Detect which cell encompasses the target text, then output its (X, Y) center coordinate. 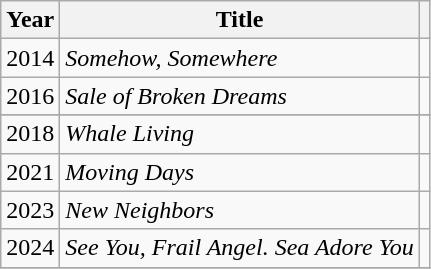
Title (240, 20)
2024 (30, 248)
2018 (30, 134)
2016 (30, 96)
2023 (30, 210)
Somehow, Somewhere (240, 58)
Year (30, 20)
New Neighbors (240, 210)
Sale of Broken Dreams (240, 96)
2014 (30, 58)
Moving Days (240, 172)
Whale Living (240, 134)
See You, Frail Angel. Sea Adore You (240, 248)
2021 (30, 172)
